Identify which cell holds the provided text, then report its (X, Y) central coordinate. 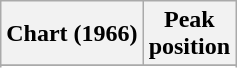
Peakposition (189, 34)
Chart (1966) (72, 34)
